From the cell containing the given text, extract its center point as (x, y) coordinate. 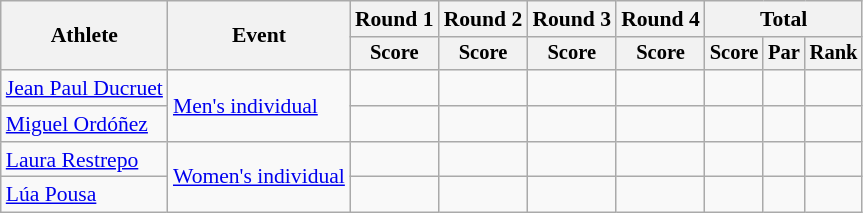
Miguel Ordóñez (84, 124)
Rank (834, 54)
Men's individual (259, 106)
Event (259, 36)
Laura Restrepo (84, 160)
Jean Paul Ducruet (84, 88)
Round 1 (394, 19)
Lúa Pousa (84, 195)
Total (784, 19)
Athlete (84, 36)
Round 3 (572, 19)
Round 2 (484, 19)
Round 4 (660, 19)
Women's individual (259, 178)
Par (784, 54)
